Search for the cell housing the specified text and yield its [X, Y] center coordinate. 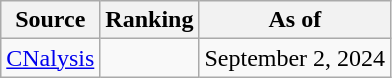
Ranking [150, 20]
Source [50, 20]
CNalysis [50, 58]
September 2, 2024 [295, 58]
As of [295, 20]
